Search for the cell housing the specified text and yield its (x, y) center coordinate. 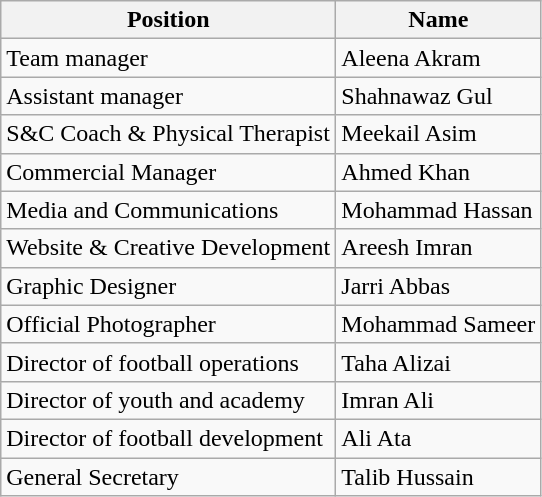
Shahnawaz Gul (438, 96)
Team manager (168, 58)
Areesh Imran (438, 248)
S&C Coach & Physical Therapist (168, 134)
Jarri Abbas (438, 286)
Imran Ali (438, 400)
Director of youth and academy (168, 400)
Website & Creative Development (168, 248)
Official Photographer (168, 324)
Talib Hussain (438, 477)
General Secretary (168, 477)
Taha Alizai (438, 362)
Director of football development (168, 438)
Meekail Asim (438, 134)
Name (438, 20)
Assistant manager (168, 96)
Director of football operations (168, 362)
Mohammad Sameer (438, 324)
Aleena Akram (438, 58)
Ahmed Khan (438, 172)
Graphic Designer (168, 286)
Mohammad Hassan (438, 210)
Commercial Manager (168, 172)
Position (168, 20)
Media and Communications (168, 210)
Ali Ata (438, 438)
